From the cell containing the given text, extract its center point as (X, Y) coordinate. 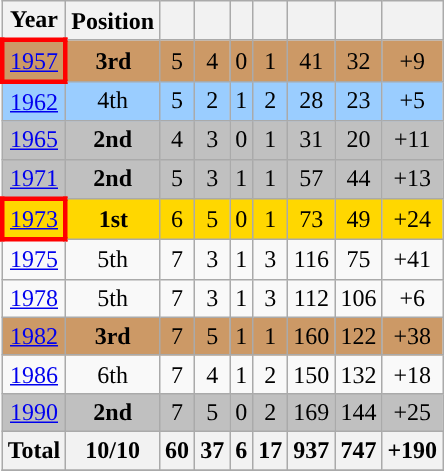
+9 (412, 60)
+38 (412, 336)
1965 (34, 140)
Total (34, 450)
+6 (412, 298)
49 (358, 220)
44 (358, 179)
20 (358, 140)
17 (270, 450)
Position (113, 21)
112 (312, 298)
1975 (34, 260)
144 (358, 412)
10/10 (113, 450)
Year (34, 21)
1957 (34, 60)
132 (358, 374)
1973 (34, 220)
31 (312, 140)
+11 (412, 140)
6th (113, 374)
41 (312, 60)
60 (178, 450)
+13 (412, 179)
+24 (412, 220)
122 (358, 336)
747 (358, 450)
1978 (34, 298)
1971 (34, 179)
+41 (412, 260)
1962 (34, 101)
1st (113, 220)
116 (312, 260)
57 (312, 179)
+18 (412, 374)
+25 (412, 412)
1982 (34, 336)
160 (312, 336)
73 (312, 220)
75 (358, 260)
37 (212, 450)
150 (312, 374)
1986 (34, 374)
+5 (412, 101)
32 (358, 60)
106 (358, 298)
1990 (34, 412)
169 (312, 412)
+190 (412, 450)
937 (312, 450)
23 (358, 101)
28 (312, 101)
4th (113, 101)
